Output the (X, Y) coordinate of the center of the cell containing the given text.  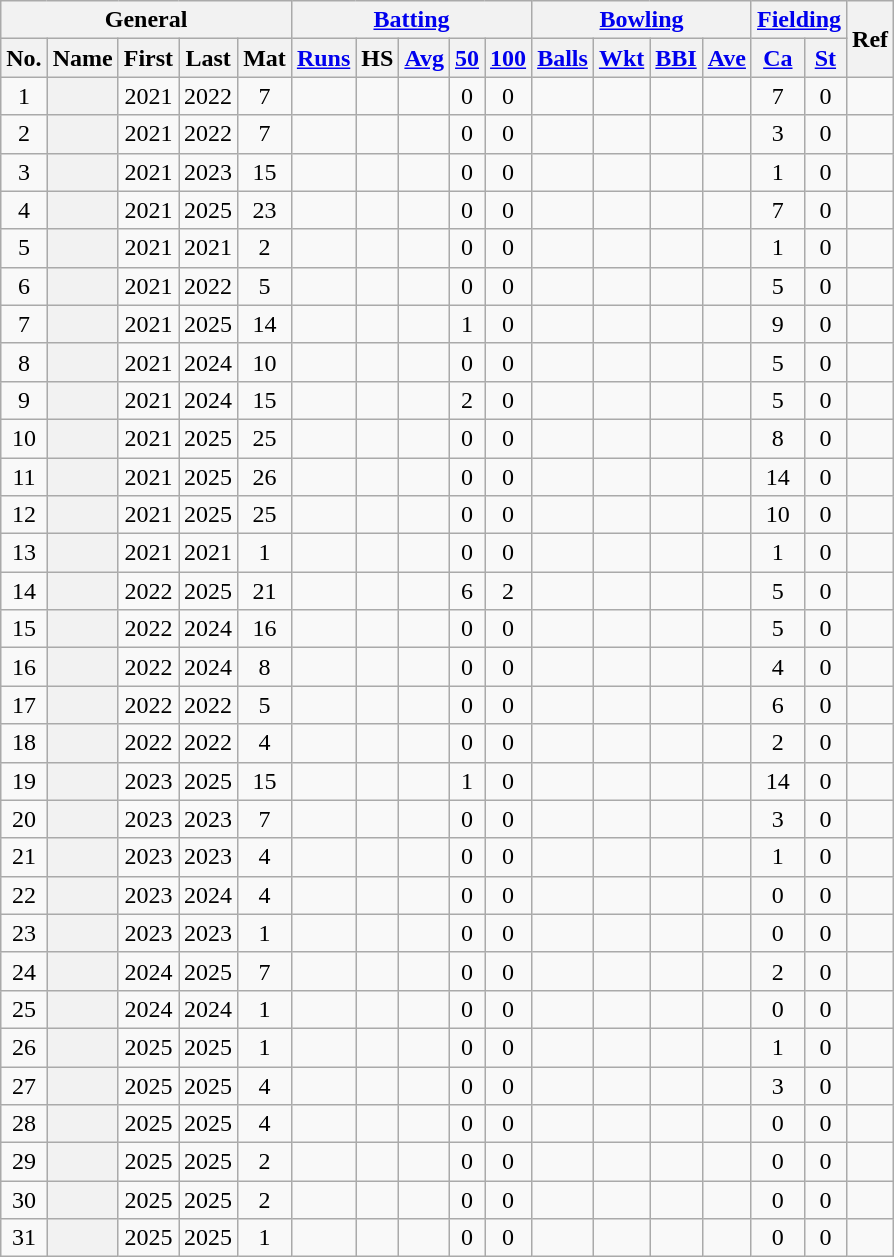
General (146, 20)
27 (24, 1085)
18 (24, 743)
Ca (778, 58)
Fielding (798, 20)
Mat (265, 58)
Last (208, 58)
Bowling (642, 20)
HS (378, 58)
Balls (563, 58)
BBI (676, 58)
Name (82, 58)
Ref (870, 39)
12 (24, 515)
11 (24, 477)
Ave (726, 58)
24 (24, 971)
28 (24, 1124)
St (825, 58)
No. (24, 58)
29 (24, 1162)
100 (508, 58)
Batting (411, 20)
Runs (323, 58)
First (148, 58)
30 (24, 1200)
17 (24, 705)
19 (24, 781)
22 (24, 895)
Avg (424, 58)
31 (24, 1238)
Wkt (621, 58)
13 (24, 553)
20 (24, 819)
50 (466, 58)
